Return (x, y) of the center of cell containing provided text 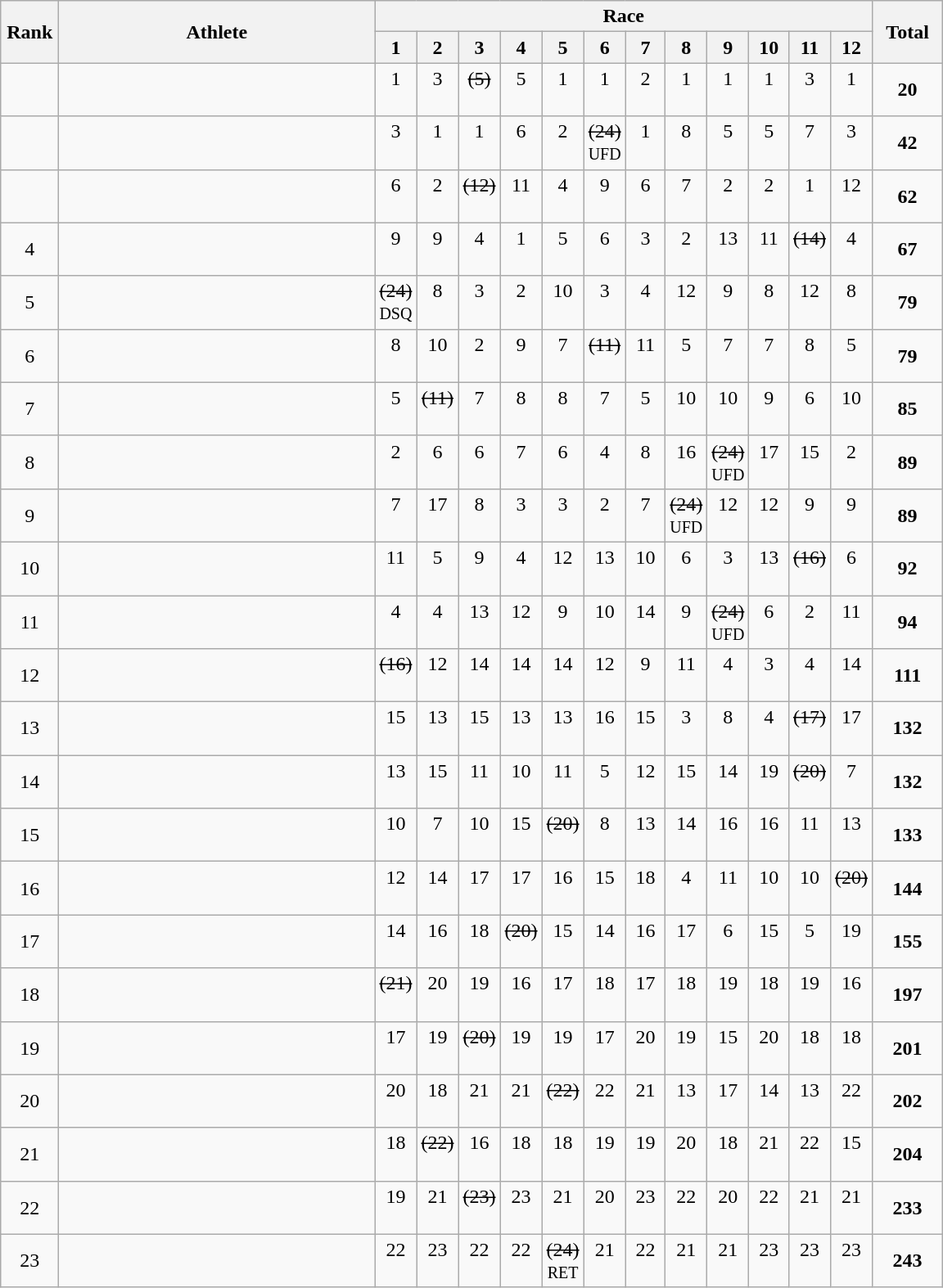
(24)RET (563, 1260)
(21) (396, 995)
Athlete (217, 32)
202 (908, 1101)
42 (908, 142)
92 (908, 568)
111 (908, 676)
Race (624, 16)
94 (908, 622)
Rank (29, 32)
85 (908, 409)
67 (908, 249)
(17) (809, 728)
133 (908, 835)
(14) (809, 249)
155 (908, 941)
Total (908, 32)
243 (908, 1260)
62 (908, 196)
(12) (480, 196)
(23) (480, 1208)
204 (908, 1154)
197 (908, 995)
233 (908, 1208)
201 (908, 1047)
(24)DSQ (396, 303)
(5) (480, 90)
144 (908, 889)
